Locate the cell with the specified text and output its (X, Y) center coordinate. 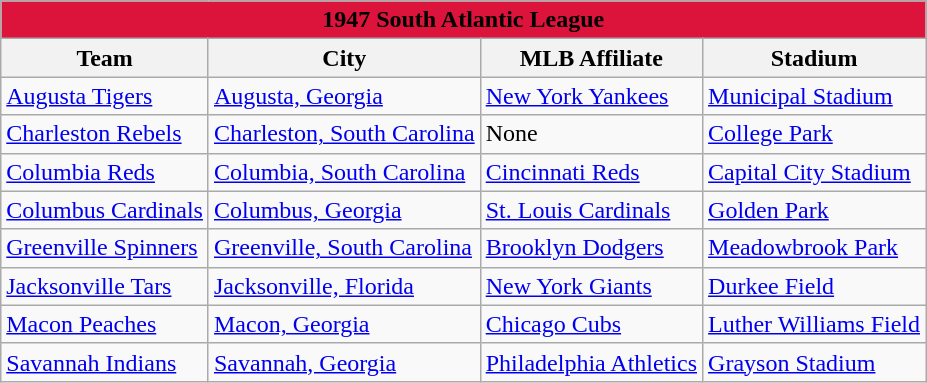
Columbia, South Carolina (344, 172)
Chicago Cubs (591, 324)
Durkee Field (814, 286)
Team (105, 58)
Macon, Georgia (344, 324)
Macon Peaches (105, 324)
Augusta Tigers (105, 96)
Columbus, Georgia (344, 210)
Columbia Reds (105, 172)
Municipal Stadium (814, 96)
Charleston Rebels (105, 134)
Augusta, Georgia (344, 96)
Greenville, South Carolina (344, 248)
Luther Williams Field (814, 324)
College Park (814, 134)
MLB Affiliate (591, 58)
Jacksonville, Florida (344, 286)
Jacksonville Tars (105, 286)
New York Yankees (591, 96)
Grayson Stadium (814, 362)
Columbus Cardinals (105, 210)
Golden Park (814, 210)
Stadium (814, 58)
Charleston, South Carolina (344, 134)
City (344, 58)
St. Louis Cardinals (591, 210)
Savannah, Georgia (344, 362)
Cincinnati Reds (591, 172)
New York Giants (591, 286)
1947 South Atlantic League (464, 20)
Philadelphia Athletics (591, 362)
Brooklyn Dodgers (591, 248)
Capital City Stadium (814, 172)
Meadowbrook Park (814, 248)
None (591, 134)
Savannah Indians (105, 362)
Greenville Spinners (105, 248)
